Pinpoint the cell where the given text exists, returning its [X, Y] midpoint coordinate. 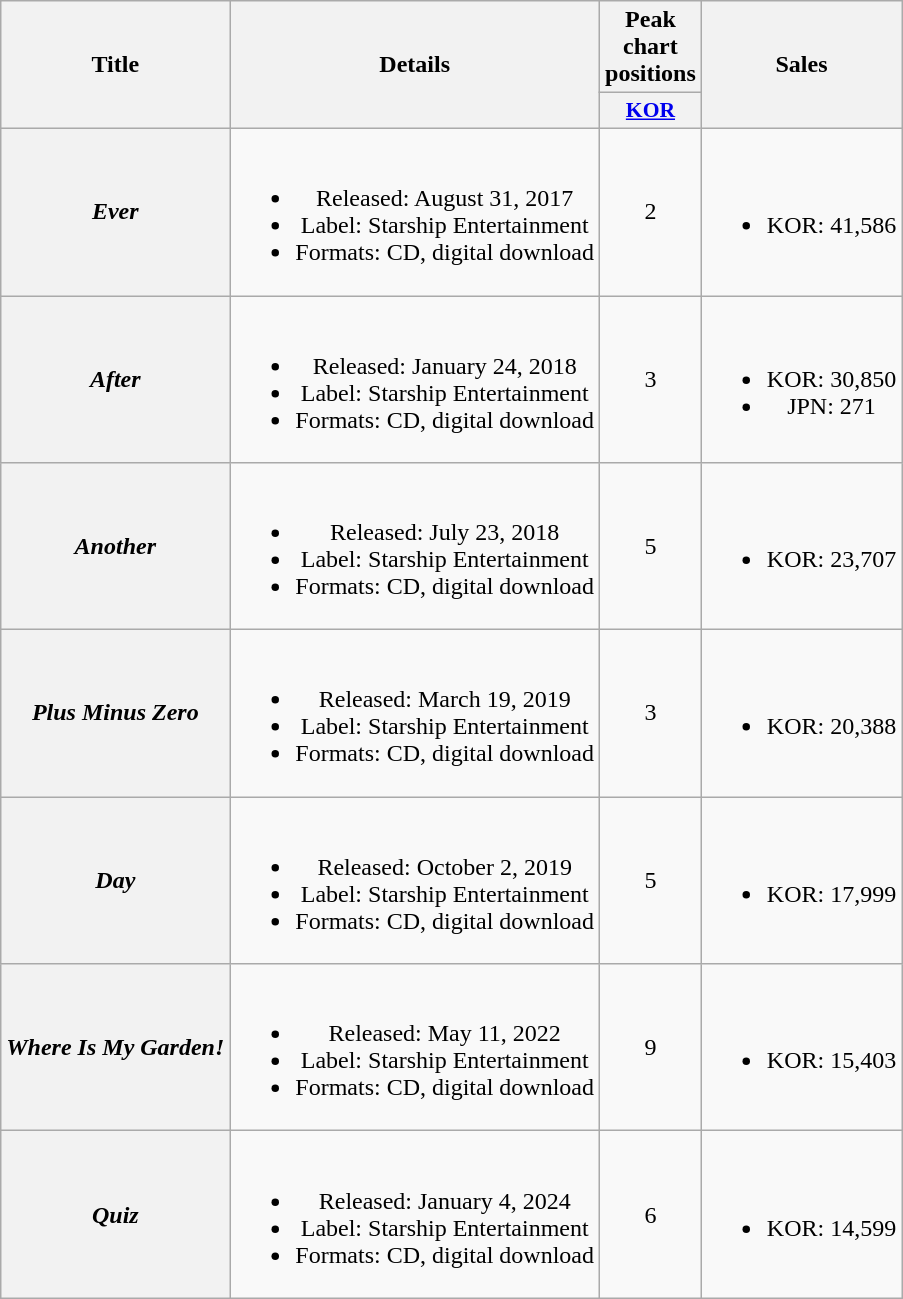
KOR: 17,999 [801, 880]
Title [116, 65]
After [116, 380]
KOR: 30,850JPN: 271 [801, 380]
KOR: 41,586 [801, 212]
6 [651, 1214]
Where Is My Garden! [116, 1048]
Released: January 24, 2018Label: Starship EntertainmentFormats: CD, digital download [415, 380]
Another [116, 546]
9 [651, 1048]
KOR: 23,707 [801, 546]
Day [116, 880]
2 [651, 212]
KOR: 15,403 [801, 1048]
Released: August 31, 2017Label: Starship EntertainmentFormats: CD, digital download [415, 212]
Plus Minus Zero [116, 714]
Released: January 4, 2024Label: Starship EntertainmentFormats: CD, digital download [415, 1214]
Details [415, 65]
Quiz [116, 1214]
KOR: 20,388 [801, 714]
KOR [651, 111]
Released: March 19, 2019Label: Starship EntertainmentFormats: CD, digital download [415, 714]
Peakchartpositions [651, 47]
Released: July 23, 2018Label: Starship EntertainmentFormats: CD, digital download [415, 546]
Sales [801, 65]
KOR: 14,599 [801, 1214]
Released: May 11, 2022Label: Starship EntertainmentFormats: CD, digital download [415, 1048]
Ever [116, 212]
Released: October 2, 2019Label: Starship EntertainmentFormats: CD, digital download [415, 880]
